Provide the (X, Y) coordinate of the cell's center where the given text is located.  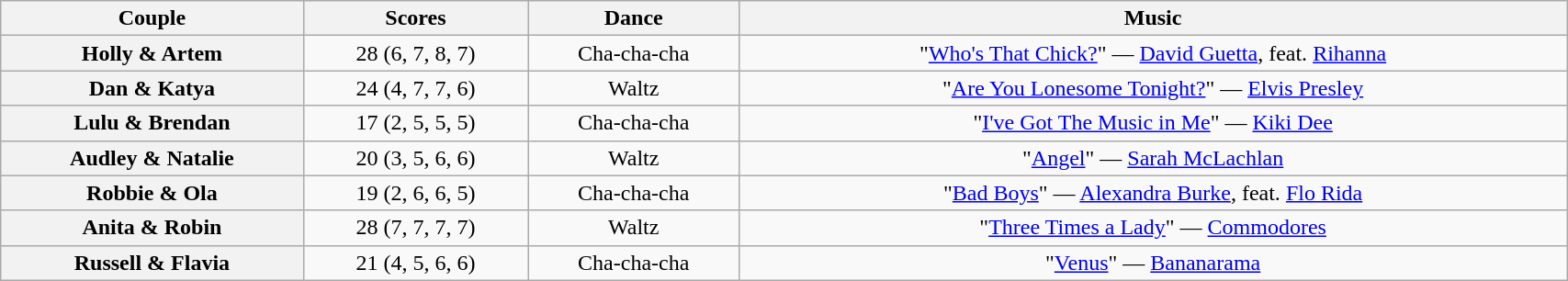
Dance (634, 18)
"Bad Boys" — Alexandra Burke, feat. Flo Rida (1154, 193)
28 (6, 7, 8, 7) (415, 53)
Anita & Robin (152, 228)
"Angel" — Sarah McLachlan (1154, 158)
19 (2, 6, 6, 5) (415, 193)
Audley & Natalie (152, 158)
"I've Got The Music in Me" — Kiki Dee (1154, 123)
Lulu & Brendan (152, 123)
28 (7, 7, 7, 7) (415, 228)
"Who's That Chick?" — David Guetta, feat. Rihanna (1154, 53)
"Are You Lonesome Tonight?" — Elvis Presley (1154, 88)
Robbie & Ola (152, 193)
17 (2, 5, 5, 5) (415, 123)
"Venus" — Bananarama (1154, 263)
21 (4, 5, 6, 6) (415, 263)
Scores (415, 18)
"Three Times a Lady" — Commodores (1154, 228)
Music (1154, 18)
Dan & Katya (152, 88)
Couple (152, 18)
24 (4, 7, 7, 6) (415, 88)
Russell & Flavia (152, 263)
20 (3, 5, 6, 6) (415, 158)
Holly & Artem (152, 53)
